From the cell containing the given text, extract its center point as (X, Y) coordinate. 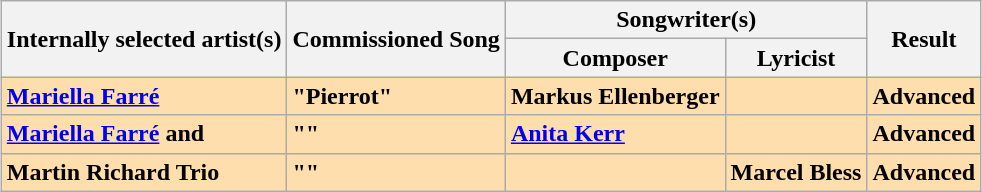
Internally selected artist(s) (144, 39)
Martin Richard Trio (144, 172)
Marcel Bless (796, 172)
Songwriter(s) (686, 20)
Lyricist (796, 58)
Markus Ellenberger (615, 96)
Mariella Farré (144, 96)
Commissioned Song (396, 39)
Composer (615, 58)
Anita Kerr (615, 134)
Mariella Farré and (144, 134)
"Pierrot" (396, 96)
Result (924, 39)
